Pinpoint the cell where the given text exists, returning its (x, y) midpoint coordinate. 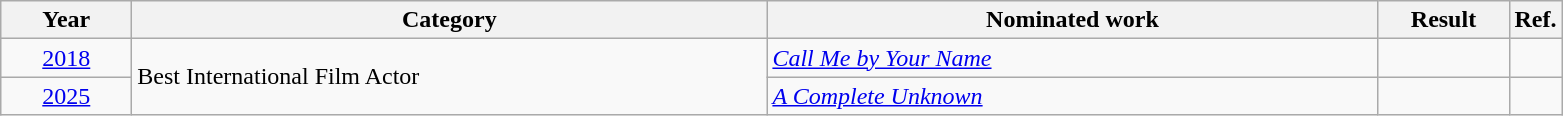
Category (450, 20)
Year (66, 20)
A Complete Unknown (1072, 96)
Best International Film Actor (450, 77)
Result (1444, 20)
Call Me by Your Name (1072, 58)
2018 (66, 58)
2025 (66, 96)
Ref. (1536, 20)
Nominated work (1072, 20)
